Detect which cell encompasses the target text, then output its [X, Y] center coordinate. 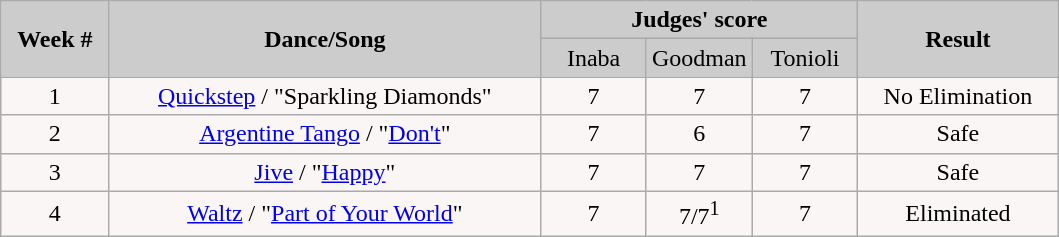
6 [699, 134]
Quickstep / "Sparkling Diamonds" [325, 96]
2 [55, 134]
Inaba [594, 58]
Eliminated [958, 214]
Tonioli [805, 58]
3 [55, 172]
Argentine Tango / "Don't" [325, 134]
4 [55, 214]
Waltz / "Part of Your World" [325, 214]
7/71 [699, 214]
Jive / "Happy" [325, 172]
1 [55, 96]
Week # [55, 39]
No Elimination [958, 96]
Dance/Song [325, 39]
Result [958, 39]
Judges' score [700, 20]
Goodman [699, 58]
